Locate the cell with the specified text and output its [X, Y] center coordinate. 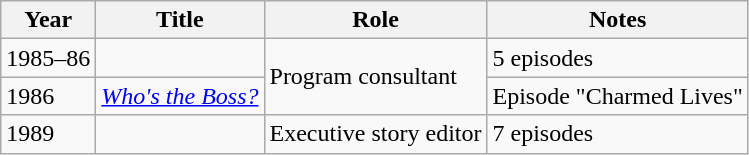
7 episodes [618, 134]
Year [48, 20]
1989 [48, 134]
1986 [48, 96]
Executive story editor [376, 134]
5 episodes [618, 58]
Episode "Charmed Lives" [618, 96]
Role [376, 20]
1985–86 [48, 58]
Who's the Boss? [180, 96]
Program consultant [376, 77]
Notes [618, 20]
Title [180, 20]
